Determine the [x, y] coordinate at the center of the cell enclosing the given text.  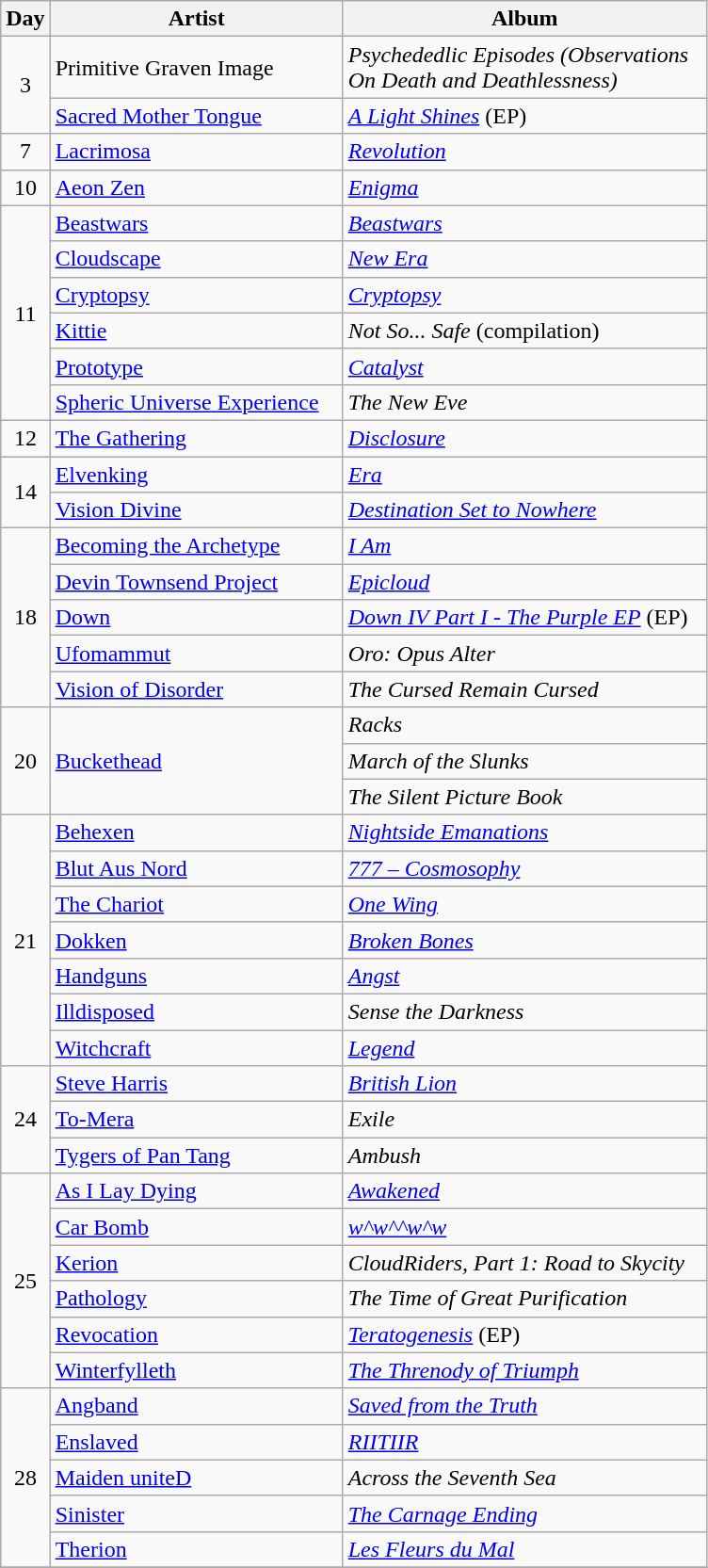
Exile [524, 1120]
Buckethead [196, 761]
Disclosure [524, 438]
Behexen [196, 832]
12 [25, 438]
Ambush [524, 1156]
Primitive Graven Image [196, 68]
Era [524, 474]
Revolution [524, 152]
Racks [524, 725]
March of the Slunks [524, 761]
Vision of Disorder [196, 689]
25 [25, 1281]
Catalyst [524, 366]
The Gathering [196, 438]
Illdisposed [196, 1011]
3 [25, 85]
Teratogenesis (EP) [524, 1334]
Lacrimosa [196, 152]
Down [196, 618]
Day [25, 19]
Blut Aus Nord [196, 868]
Sense the Darkness [524, 1011]
Broken Bones [524, 940]
The Chariot [196, 904]
Not So... Safe (compilation) [524, 331]
Vision Divine [196, 510]
Destination Set to Nowhere [524, 510]
Handguns [196, 976]
Sinister [196, 1513]
The Cursed Remain Cursed [524, 689]
Steve Harris [196, 1084]
11 [25, 313]
Dokken [196, 940]
Car Bomb [196, 1227]
Psychededlic Episodes (Observations On Death and Deathlessness) [524, 68]
Maiden uniteD [196, 1478]
Kerion [196, 1263]
RIITIIR [524, 1442]
The New Eve [524, 402]
Angband [196, 1406]
I Am [524, 546]
Devin Townsend Project [196, 582]
The Time of Great Purification [524, 1299]
Artist [196, 19]
Witchcraft [196, 1048]
Legend [524, 1048]
Awakened [524, 1191]
Prototype [196, 366]
As I Lay Dying [196, 1191]
Aeon Zen [196, 187]
Winterfylleth [196, 1370]
British Lion [524, 1084]
Kittie [196, 331]
14 [25, 492]
10 [25, 187]
Tygers of Pan Tang [196, 1156]
CloudRiders, Part 1: Road to Skycity [524, 1263]
Enslaved [196, 1442]
w^w^^w^w [524, 1227]
Enigma [524, 187]
Album [524, 19]
To-Mera [196, 1120]
24 [25, 1120]
Saved from the Truth [524, 1406]
The Carnage Ending [524, 1513]
18 [25, 618]
20 [25, 761]
Oro: Opus Alter [524, 654]
Ufomammut [196, 654]
Down IV Part I - The Purple EP (EP) [524, 618]
Angst [524, 976]
Elvenking [196, 474]
21 [25, 940]
Revocation [196, 1334]
A Light Shines (EP) [524, 116]
Therion [196, 1549]
New Era [524, 259]
The Silent Picture Book [524, 797]
One Wing [524, 904]
Becoming the Archetype [196, 546]
Spheric Universe Experience [196, 402]
Pathology [196, 1299]
Sacred Mother Tongue [196, 116]
28 [25, 1478]
Les Fleurs du Mal [524, 1549]
Cloudscape [196, 259]
The Threnody of Triumph [524, 1370]
7 [25, 152]
Nightside Emanations [524, 832]
777 – Cosmosophy [524, 868]
Across the Seventh Sea [524, 1478]
Epicloud [524, 582]
